Return (X, Y) of the center of cell containing provided text 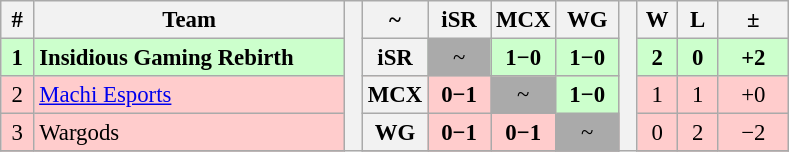
⁠⁠Insidious Gaming Rebirth (190, 58)
+2 (754, 58)
W (658, 20)
−2 (754, 133)
L (698, 20)
Machi Esports (190, 95)
⁠Wargods (190, 133)
± (754, 20)
+0 (754, 95)
3 (18, 133)
Team (190, 20)
# (18, 20)
